Locate the cell with the specified text and output its (x, y) center coordinate. 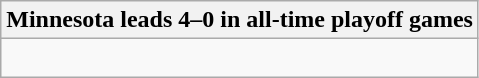
Minnesota leads 4–0 in all-time playoff games (240, 20)
